Determine the [X, Y] coordinate at the center of the cell enclosing the given text.  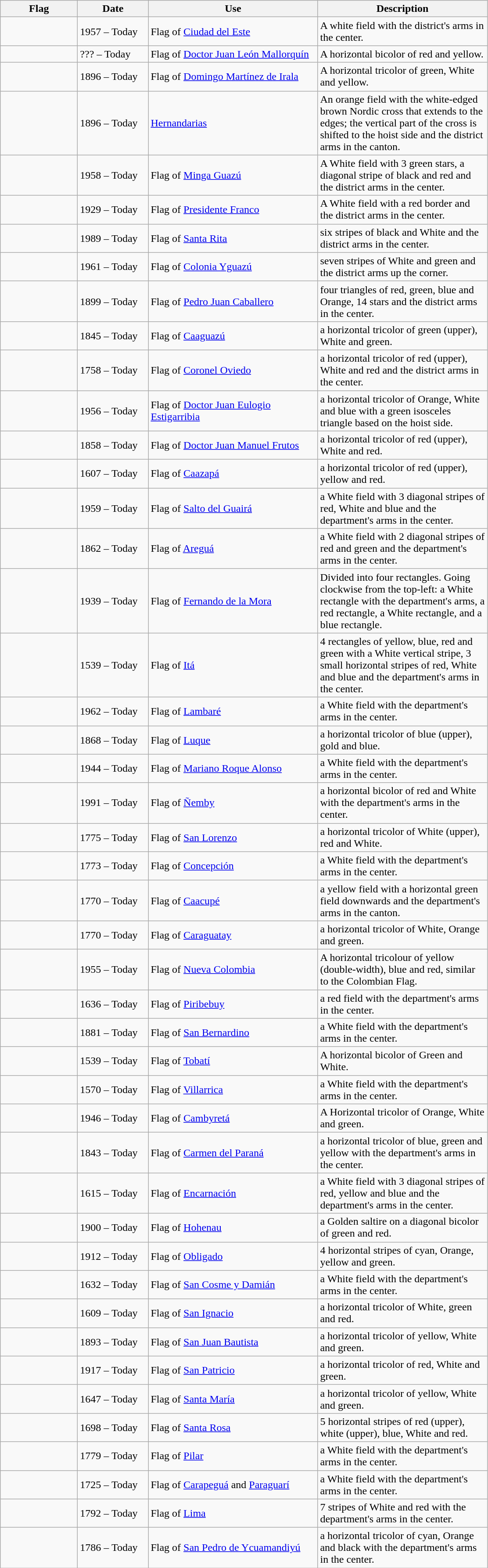
??? – Today [113, 54]
A horizontal tricolor of green, White and yellow. [402, 76]
a horizontal tricolor of red (upper), White and red and the district arms in the center. [402, 370]
1636 – Today [113, 1003]
Flag of Concepción [233, 866]
A white field with the district's arms in the center. [402, 32]
1881 – Today [113, 1032]
A horizontal bicolor of red and yellow. [402, 54]
1607 – Today [113, 474]
1939 – Today [113, 601]
Flag of Lambaré [233, 711]
Use [233, 9]
Flag of Ñemby [233, 803]
1962 – Today [113, 711]
a horizontal tricolor of red (upper), White and red. [402, 445]
a White field with 2 diagonal stripes of red and green and the department's arms in the center. [402, 549]
1725 – Today [113, 1485]
4 horizontal stripes of cyan, Orange, yellow and green. [402, 1256]
Flag of Caaguazú [233, 335]
Flag of Fernando de la Mora [233, 601]
1858 – Today [113, 445]
1786 – Today [113, 1548]
1893 – Today [113, 1341]
1899 – Today [113, 301]
Hernandarias [233, 123]
Flag of San Ignacio [233, 1313]
Flag of Coronel Oviedo [233, 370]
Flag of Santa Rita [233, 238]
1991 – Today [113, 803]
Flag of San Juan Bautista [233, 1341]
Flag of Minga Guazú [233, 175]
1946 – Today [113, 1118]
1845 – Today [113, 335]
Flag of Pilar [233, 1456]
a red field with the department's arms in the center. [402, 1003]
Flag of Salto del Guairá [233, 508]
1989 – Today [113, 238]
a horizontal tricolor of blue, green and yellow with the department's arms in the center. [402, 1153]
1956 – Today [113, 411]
Flag of Domingo Martínez de Irala [233, 76]
A horizontal tricolour of yellow (double-width), blue and red, similar to the Colombian Flag. [402, 969]
1615 – Today [113, 1193]
Flag of Areguá [233, 549]
Flag of Cambyretá [233, 1118]
four triangles of red, green, blue and Orange, 14 stars and the district arms in the center. [402, 301]
1944 – Today [113, 768]
1868 – Today [113, 740]
Flag [39, 9]
a horizontal tricolor of cyan, Orange and black with the department's arms in the center. [402, 1548]
Flag of Tobatí [233, 1061]
Flag of Obligado [233, 1256]
six stripes of black and White and the district arms in the center. [402, 238]
Flag of San Pedro de Ycuamandiyú [233, 1548]
Flag of San Lorenzo [233, 838]
Flag of Mariano Roque Alonso [233, 768]
1792 – Today [113, 1514]
Date [113, 9]
Flag of Villarrica [233, 1090]
seven stripes of White and green and the district arms up the corner. [402, 267]
Flag of Ciudad del Este [233, 32]
a horizontal tricolor of green (upper), White and green. [402, 335]
Flag of Carmen del Paraná [233, 1153]
a horizontal tricolor of red, White and green. [402, 1370]
1779 – Today [113, 1456]
1773 – Today [113, 866]
Flag of Pedro Juan Caballero [233, 301]
7 stripes of White and red with the department's arms in the center. [402, 1514]
a Golden saltire on a diagonal bicolor of green and red. [402, 1227]
1961 – Today [113, 267]
Flag of San Cosme y Damián [233, 1284]
Flag of Hohenau [233, 1227]
Flag of Encarnación [233, 1193]
1632 – Today [113, 1284]
a yellow field with a horizontal green field downwards and the department's arms in the canton. [402, 900]
1843 – Today [113, 1153]
a horizontal bicolor of red and White with the department's arms in the center. [402, 803]
a horizontal tricolor of White (upper), red and White. [402, 838]
1900 – Today [113, 1227]
Flag of Carapeguá and Paraguarí [233, 1485]
1917 – Today [113, 1370]
a White field with 3 diagonal stripes of red, yellow and blue and the department's arms in the center. [402, 1193]
Flag of Itá [233, 665]
Flag of Nueva Colombia [233, 969]
Flag of Santa María [233, 1399]
Flag of Luque [233, 740]
Flag of Lima [233, 1514]
1570 – Today [113, 1090]
1609 – Today [113, 1313]
1758 – Today [113, 370]
Flag of Caazapá [233, 474]
a horizontal tricolor of White, green and red. [402, 1313]
Flag of Caacupé [233, 900]
A Horizontal tricolor of Orange, White and green. [402, 1118]
Flag of San Patricio [233, 1370]
a horizontal tricolor of red (upper), yellow and red. [402, 474]
A horizontal bicolor of Green and White. [402, 1061]
a horizontal tricolor of White, Orange and green. [402, 935]
A White field with a red border and the district arms in the center. [402, 210]
1955 – Today [113, 969]
Flag of Presidente Franco [233, 210]
Flag of Doctor Juan León Mallorquín [233, 54]
1929 – Today [113, 210]
Flag of San Bernardino [233, 1032]
Flag of Santa Rosa [233, 1428]
Description [402, 9]
1959 – Today [113, 508]
Flag of Piribebuy [233, 1003]
1912 – Today [113, 1256]
1698 – Today [113, 1428]
1958 – Today [113, 175]
1775 – Today [113, 838]
1957 – Today [113, 32]
1862 – Today [113, 549]
a White field with 3 diagonal stripes of red, White and blue and the department's arms in the center. [402, 508]
1647 – Today [113, 1399]
A White field with 3 green stars, a diagonal stripe of black and red and the district arms in the center. [402, 175]
Flag of Doctor Juan Eulogio Estigarribia [233, 411]
a horizontal tricolor of Orange, White and blue with a green isosceles triangle based on the hoist side. [402, 411]
a horizontal tricolor of blue (upper), gold and blue. [402, 740]
Flag of Caraguatay [233, 935]
Flag of Doctor Juan Manuel Frutos [233, 445]
Flag of Colonia Yguazú [233, 267]
5 horizontal stripes of red (upper), white (upper), blue, White and red. [402, 1428]
